Output the [X, Y] coordinate of the center of the cell containing the given text.  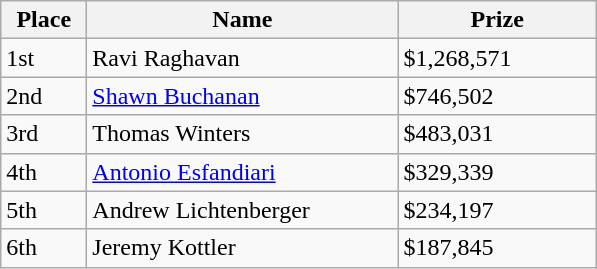
Thomas Winters [242, 134]
Name [242, 20]
Jeremy Kottler [242, 248]
5th [44, 210]
$187,845 [498, 248]
$1,268,571 [498, 58]
Antonio Esfandiari [242, 172]
Andrew Lichtenberger [242, 210]
2nd [44, 96]
$483,031 [498, 134]
4th [44, 172]
$234,197 [498, 210]
1st [44, 58]
Ravi Raghavan [242, 58]
Prize [498, 20]
Place [44, 20]
$329,339 [498, 172]
6th [44, 248]
$746,502 [498, 96]
Shawn Buchanan [242, 96]
3rd [44, 134]
